Extract the (X, Y) coordinate from the center of the cell holding the provided text.  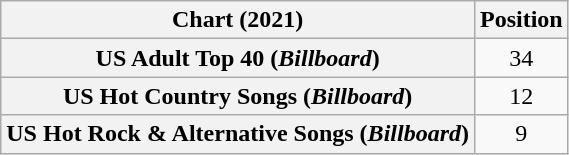
US Adult Top 40 (Billboard) (238, 58)
US Hot Country Songs (Billboard) (238, 96)
Chart (2021) (238, 20)
9 (521, 134)
Position (521, 20)
US Hot Rock & Alternative Songs (Billboard) (238, 134)
12 (521, 96)
34 (521, 58)
